For the text-containing cell, return its midpoint in [x, y] coordinate format. 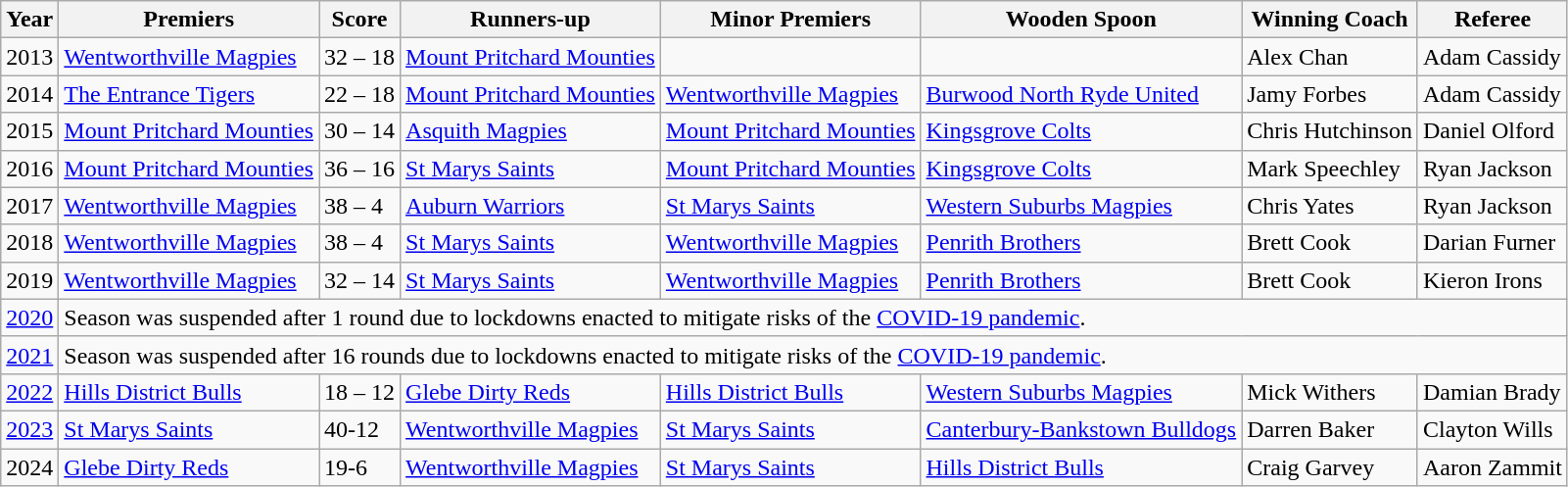
2022 [29, 392]
2019 [29, 280]
The Entrance Tigers [189, 94]
Auburn Warriors [531, 206]
Year [29, 20]
Darren Baker [1330, 429]
Kieron Irons [1493, 280]
Burwood North Ryde United [1081, 94]
Wooden Spoon [1081, 20]
Minor Premiers [790, 20]
Premiers [189, 20]
2018 [29, 243]
Asquith Magpies [531, 131]
2021 [29, 355]
32 – 14 [360, 280]
Runners-up [531, 20]
Clayton Wills [1493, 429]
Damian Brady [1493, 392]
2017 [29, 206]
2020 [29, 317]
18 – 12 [360, 392]
32 – 18 [360, 57]
30 – 14 [360, 131]
Canterbury-Bankstown Bulldogs [1081, 429]
Referee [1493, 20]
19-6 [360, 467]
Chris Hutchinson [1330, 131]
22 – 18 [360, 94]
Score [360, 20]
Season was suspended after 1 round due to lockdowns enacted to mitigate risks of the COVID-19 pandemic. [813, 317]
Mark Speechley [1330, 169]
2013 [29, 57]
36 – 16 [360, 169]
40-12 [360, 429]
2015 [29, 131]
2014 [29, 94]
Winning Coach [1330, 20]
Season was suspended after 16 rounds due to lockdowns enacted to mitigate risks of the COVID-19 pandemic. [813, 355]
Daniel Olford [1493, 131]
Mick Withers [1330, 392]
Craig Garvey [1330, 467]
Jamy Forbes [1330, 94]
2023 [29, 429]
Chris Yates [1330, 206]
Alex Chan [1330, 57]
2016 [29, 169]
Aaron Zammit [1493, 467]
2024 [29, 467]
Darian Furner [1493, 243]
